Return the (x, y) coordinate for the center point of the cell that contains the specified text.  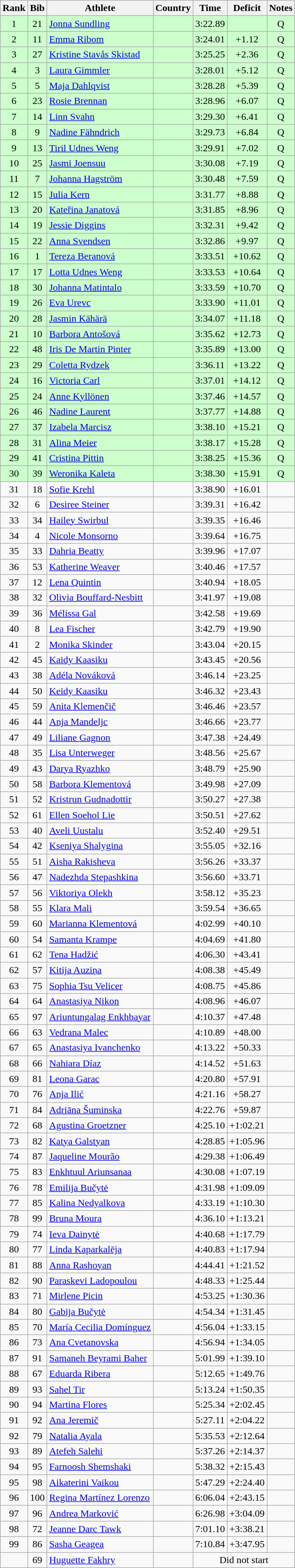
Rosie Brennan (100, 101)
Lotta Udnes Weng (100, 272)
+48.00 (247, 1032)
3:52.40 (210, 830)
+23.25 (247, 675)
+46.07 (247, 1001)
Lisa Unterweger (100, 753)
+5.12 (247, 70)
Aveli Uustalu (100, 830)
+2:04.22 (247, 1420)
4:08.96 (210, 1001)
4:08.75 (210, 986)
Eduarda Ribera (100, 1374)
3:36.11 (210, 365)
Laura Gimmler (100, 70)
Hailey Swirbul (100, 520)
3:48.79 (210, 769)
Anja Mandeljc (100, 722)
+58.27 (247, 1094)
3:31.85 (210, 210)
Julia Kern (100, 194)
+14.12 (247, 380)
+13.00 (247, 349)
+1:30.36 (247, 1296)
3:22.89 (210, 24)
3:46.66 (210, 722)
+1:13.21 (247, 1219)
Rank (14, 8)
3:32.31 (210, 225)
3:31.77 (210, 194)
3:30.08 (210, 163)
Adéla Nováková (100, 675)
3:48.56 (210, 753)
3:46.32 (210, 691)
+1:17.79 (247, 1234)
3:33.59 (210, 287)
+33.37 (247, 861)
Barbora Klementová (100, 784)
4:20.80 (210, 1079)
Aisha Rakisheva (100, 861)
+24.49 (247, 738)
Sophia Tsu Velicer (100, 986)
+2:24.40 (247, 1482)
4:08.38 (210, 970)
+11.01 (247, 303)
Victoria Carl (100, 380)
+7.19 (247, 163)
6:26.98 (210, 1513)
+2:14.37 (247, 1451)
+20.15 (247, 644)
+1:33.15 (247, 1327)
Katya Galstyan (100, 1141)
4:10.37 (210, 1017)
4:13.22 (210, 1048)
Time (210, 8)
+40.10 (247, 923)
+25.90 (247, 769)
Atefeh Salehi (100, 1451)
Alina Meier (100, 442)
3:58.12 (210, 892)
3:39.64 (210, 536)
3:37.46 (210, 396)
+14.88 (247, 411)
Nadezhda Stepashkina (100, 877)
Nicole Monsorno (100, 536)
3:28.96 (210, 101)
Liliane Gagnon (100, 738)
Regina Martínez Lorenzo (100, 1498)
+11.18 (247, 318)
+1:50.35 (247, 1389)
Martina Flores (100, 1405)
+5.39 (247, 86)
+15.91 (247, 474)
+6.84 (247, 132)
+1.12 (247, 39)
Vedrana Malec (100, 1032)
4:53.25 (210, 1296)
3:40.46 (210, 567)
+16.42 (247, 505)
4:36.10 (210, 1219)
3:40.94 (210, 582)
Cristina Pittin (100, 458)
+23.57 (247, 707)
Anna Rashoyan (100, 1265)
Ana Cvetanovska (100, 1343)
Darya Ryazhko (100, 769)
3:41.97 (210, 598)
3:35.62 (210, 334)
+17.57 (247, 567)
Johanna Matintalo (100, 287)
5:37.26 (210, 1451)
Enkhtuul Ariunsanaa (100, 1172)
Kateřina Janatová (100, 210)
Agustina Groetzner (100, 1125)
Emma Ribom (100, 39)
Kseniya Shalygina (100, 846)
3:38.17 (210, 442)
+25.67 (247, 753)
+1:17.94 (247, 1250)
Jonna Sundling (100, 24)
Monika Skinder (100, 644)
Lea Fischer (100, 629)
+1:10.30 (247, 1203)
Ellen Soehol Lie (100, 815)
3:29.30 (210, 117)
4:28.85 (210, 1141)
Athlete (100, 8)
+15.21 (247, 427)
3:39.96 (210, 551)
4:04.69 (210, 939)
+6.41 (247, 117)
Ieva Dainytė (100, 1234)
Natalia Ayala (100, 1435)
Leona Garac (100, 1079)
+35.23 (247, 892)
Tena Hadžić (100, 955)
3:37.77 (210, 411)
Mirlene Picin (100, 1296)
Emilija Bučytė (100, 1188)
+1:09.09 (247, 1188)
Tereza Beranová (100, 256)
+3:38.21 (247, 1529)
Iris De Martin Pinter (100, 349)
5:25.34 (210, 1405)
Dahria Beatty (100, 551)
3:37.01 (210, 380)
3:35.89 (210, 349)
Marianna Klementová (100, 923)
Johanna Hagström (100, 179)
+1:49.76 (247, 1374)
+9.97 (247, 241)
Jasmin Kähärä (100, 318)
+1:05.96 (247, 1141)
+19.90 (247, 629)
Coletta Rydzek (100, 365)
Weronika Kaleta (100, 474)
+19.08 (247, 598)
+16.75 (247, 536)
Aikaterini Vaikou (100, 1482)
5:12.65 (210, 1374)
María Cecilia Domínguez (100, 1327)
4:40.83 (210, 1250)
3:30.48 (210, 179)
Anastasiya Ivanchenko (100, 1048)
4:30.08 (210, 1172)
3:43.45 (210, 660)
+15.28 (247, 442)
Ariuntungalag Enkhbayar (100, 1017)
3:28.01 (210, 70)
3:38.10 (210, 427)
Nadine Laurent (100, 411)
+1:25.44 (247, 1281)
Samanta Krampe (100, 939)
+29.51 (247, 830)
Sofie Krehl (100, 489)
Bib (38, 8)
3:43.04 (210, 644)
+3:47.95 (247, 1544)
3:56.26 (210, 861)
3:38.90 (210, 489)
3:34.07 (210, 318)
+27.62 (247, 815)
Kalina Nedyalkova (100, 1203)
+15.36 (247, 458)
7:01.10 (210, 1529)
+2:43.15 (247, 1498)
4:29.38 (210, 1156)
+16.46 (247, 520)
4:33.19 (210, 1203)
3:24.01 (210, 39)
+3:04.09 (247, 1513)
3:42.58 (210, 613)
Anastasiya Nikon (100, 1001)
4:22.76 (210, 1110)
+16.01 (247, 489)
+41.80 (247, 939)
+57.91 (247, 1079)
Kitija Auziņa (100, 970)
Izabela Marcisz (100, 427)
3:46.14 (210, 675)
3:59.54 (210, 908)
Nahiara Díaz (100, 1063)
3:50.51 (210, 815)
100 (38, 1498)
+17.07 (247, 551)
3:39.31 (210, 505)
5:47.29 (210, 1482)
5:01.99 (210, 1358)
4:21.16 (210, 1094)
5:27.11 (210, 1420)
+14.57 (247, 396)
7:10.84 (210, 1544)
Eva Urevc (100, 303)
Nadine Fähndrich (100, 132)
4:40.68 (210, 1234)
Andrea Marković (100, 1513)
+9.42 (247, 225)
3:32.86 (210, 241)
+2.36 (247, 55)
+23.77 (247, 722)
4:56.94 (210, 1343)
6:06.04 (210, 1498)
+7.02 (247, 148)
+1:31.45 (247, 1312)
4:31.98 (210, 1188)
Adriāna Šuminska (100, 1110)
5:38.32 (210, 1467)
+10.62 (247, 256)
Barbora Antošová (100, 334)
Samaneh Beyrami Baher (100, 1358)
3:39.35 (210, 520)
Paraskevi Ladopoulou (100, 1281)
+1:07.19 (247, 1172)
Klara Mali (100, 908)
Deficit (247, 8)
3:33.53 (210, 272)
Sasha Geagea (100, 1544)
+50.33 (247, 1048)
Sahel Tir (100, 1389)
Country (173, 8)
Olivia Bouffard-Nesbitt (100, 598)
Lena Quintin (100, 582)
+59.87 (247, 1110)
Huguette Fakhry (100, 1560)
4:48.33 (210, 1281)
4:02.99 (210, 923)
+1:06.49 (247, 1156)
3:28.28 (210, 86)
Viktoriya Olekh (100, 892)
4:44.41 (210, 1265)
+7.59 (247, 179)
3:29.91 (210, 148)
3:50.27 (210, 799)
Ana Jeremič (100, 1420)
Mélissa Gal (100, 613)
Notes (281, 8)
Gabija Bučytė (100, 1312)
3:29.73 (210, 132)
Bruna Moura (100, 1219)
Did not start (244, 1560)
Kristrun Gudnadottir (100, 799)
3:42.79 (210, 629)
+6.07 (247, 101)
3:47.38 (210, 738)
4:06.30 (210, 955)
3:55.05 (210, 846)
+33.71 (247, 877)
+1:39.10 (247, 1358)
4:54.34 (210, 1312)
+51.63 (247, 1063)
+2:02.45 (247, 1405)
+1:34.05 (247, 1343)
+8.88 (247, 194)
+1:02.21 (247, 1125)
Anita Klemenčič (100, 707)
+27.38 (247, 799)
+8.96 (247, 210)
Tiril Udnes Weng (100, 148)
3:49.98 (210, 784)
+10.64 (247, 272)
+19.69 (247, 613)
+27.09 (247, 784)
4:25.10 (210, 1125)
Kaidy Kaasiku (100, 660)
3:25.25 (210, 55)
+1:21.52 (247, 1265)
+13.22 (247, 365)
3:38.25 (210, 458)
+10.70 (247, 287)
4:14.52 (210, 1063)
Jasmi Joensuu (100, 163)
Anja Ilić (100, 1094)
+20.56 (247, 660)
Desiree Steiner (100, 505)
Jeanne Darc Tawk (100, 1529)
4:56.04 (210, 1327)
+23.43 (247, 691)
Jaqueline Mourão (100, 1156)
Anne Kyllönen (100, 396)
3:33.51 (210, 256)
Keidy Kaasiku (100, 691)
Katherine Weaver (100, 567)
+18.05 (247, 582)
3:46.46 (210, 707)
+47.48 (247, 1017)
Jessie Diggins (100, 225)
Linda Kaparkalēja (100, 1250)
+45.86 (247, 986)
+32.16 (247, 846)
5:35.53 (210, 1435)
Anna Svendsen (100, 241)
Kristine Stavås Skistad (100, 55)
3:33.90 (210, 303)
+2:12.64 (247, 1435)
+43.41 (247, 955)
+12.73 (247, 334)
4:10.89 (210, 1032)
Farnoosh Shemshaki (100, 1467)
+45.49 (247, 970)
3:38.30 (210, 474)
Linn Svahn (100, 117)
+2:15.43 (247, 1467)
5:13.24 (210, 1389)
+36.65 (247, 908)
Maja Dahlqvist (100, 86)
3:56.60 (210, 877)
